Return (X, Y) of the center of cell containing provided text 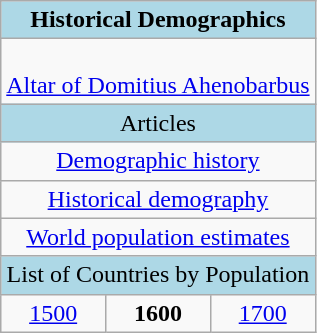
Historical demography (158, 199)
Altar of Domitius Ahenobarbus (158, 72)
1600 (158, 313)
World population estimates (158, 237)
Articles (158, 123)
1700 (262, 313)
Demographic history (158, 161)
List of Countries by Population (158, 275)
Historical Demographics (158, 20)
1500 (54, 313)
